Extract the [X, Y] coordinate from the center of the cell holding the provided text.  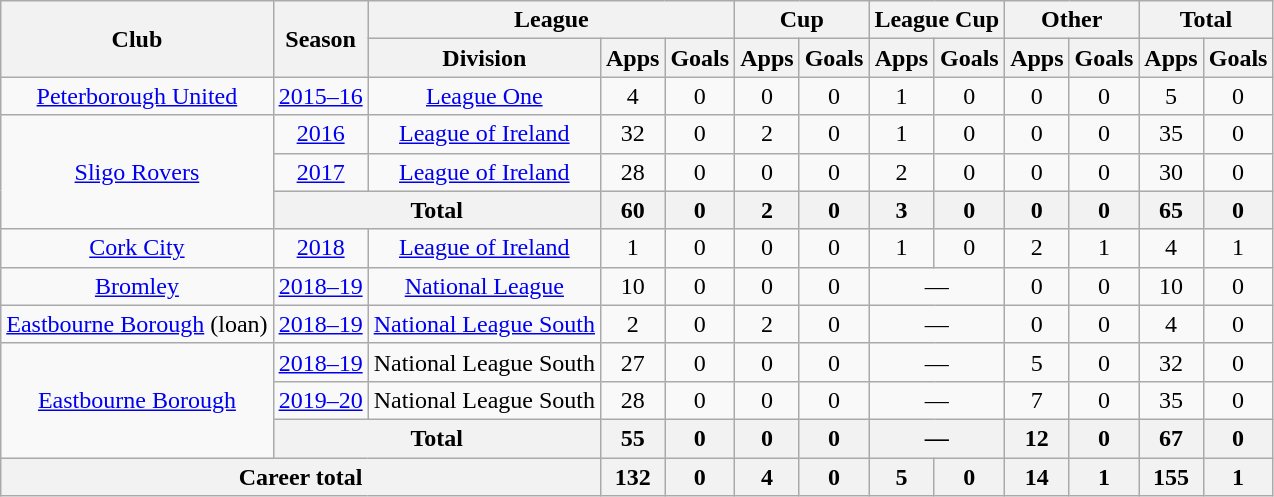
132 [632, 477]
27 [632, 362]
Eastbourne Borough [137, 400]
Other [1072, 20]
14 [1037, 477]
67 [1171, 438]
2018 [320, 248]
Cup [802, 20]
League Cup [937, 20]
Club [137, 39]
Season [320, 39]
7 [1037, 400]
League [552, 20]
Division [484, 58]
2015–16 [320, 96]
Eastbourne Borough (loan) [137, 324]
155 [1171, 477]
Sligo Rovers [137, 172]
National League [484, 286]
60 [632, 210]
55 [632, 438]
12 [1037, 438]
League One [484, 96]
65 [1171, 210]
2019–20 [320, 400]
2016 [320, 134]
Career total [301, 477]
30 [1171, 172]
Bromley [137, 286]
3 [902, 210]
2017 [320, 172]
Cork City [137, 248]
Peterborough United [137, 96]
